For the text-containing cell, return its midpoint in (X, Y) coordinate format. 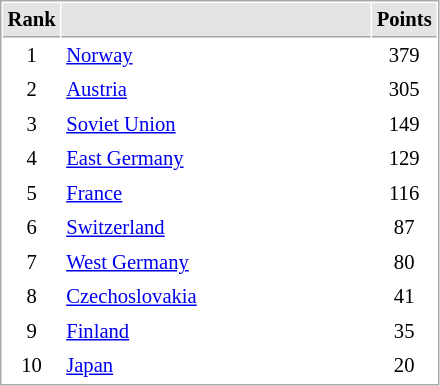
Czechoslovakia (216, 296)
Norway (216, 56)
Austria (216, 90)
41 (404, 296)
305 (404, 90)
France (216, 194)
116 (404, 194)
1 (32, 56)
East Germany (216, 158)
20 (404, 366)
149 (404, 124)
2 (32, 90)
Japan (216, 366)
3 (32, 124)
379 (404, 56)
4 (32, 158)
7 (32, 262)
Points (404, 20)
Soviet Union (216, 124)
9 (32, 332)
5 (32, 194)
87 (404, 228)
Switzerland (216, 228)
35 (404, 332)
8 (32, 296)
10 (32, 366)
Rank (32, 20)
80 (404, 262)
West Germany (216, 262)
6 (32, 228)
129 (404, 158)
Finland (216, 332)
